From the cell containing the given text, extract its center point as [X, Y] coordinate. 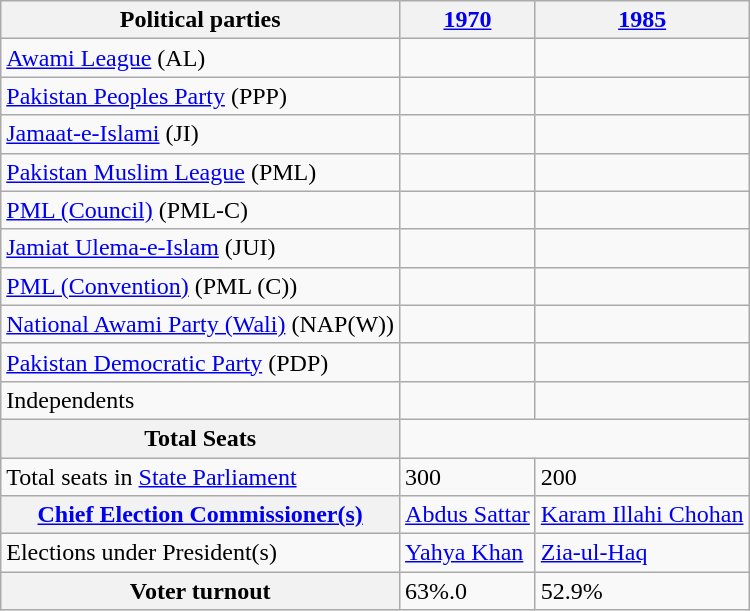
300 [468, 477]
Total Seats [200, 438]
Political parties [200, 20]
Pakistan Peoples Party (PPP) [200, 96]
1970 [468, 20]
Yahya Khan [468, 553]
1985 [642, 20]
Independents [200, 400]
Pakistan Muslim League (PML) [200, 172]
Pakistan Democratic Party (PDP) [200, 362]
PML (Convention) (PML (C)) [200, 286]
Karam Illahi Chohan [642, 515]
Jamaat-e-Islami (JI) [200, 134]
National Awami Party (Wali) (NAP(W)) [200, 324]
Chief Election Commissioner(s) [200, 515]
Elections under President(s) [200, 553]
Voter turnout [200, 591]
Zia-ul-Haq [642, 553]
52.9% [642, 591]
Abdus Sattar [468, 515]
Total seats in State Parliament [200, 477]
Awami League (AL) [200, 58]
63%.0 [468, 591]
PML (Council) (PML-C) [200, 210]
200 [642, 477]
Jamiat Ulema-e-Islam (JUI) [200, 248]
